Detect which cell encompasses the target text, then output its [X, Y] center coordinate. 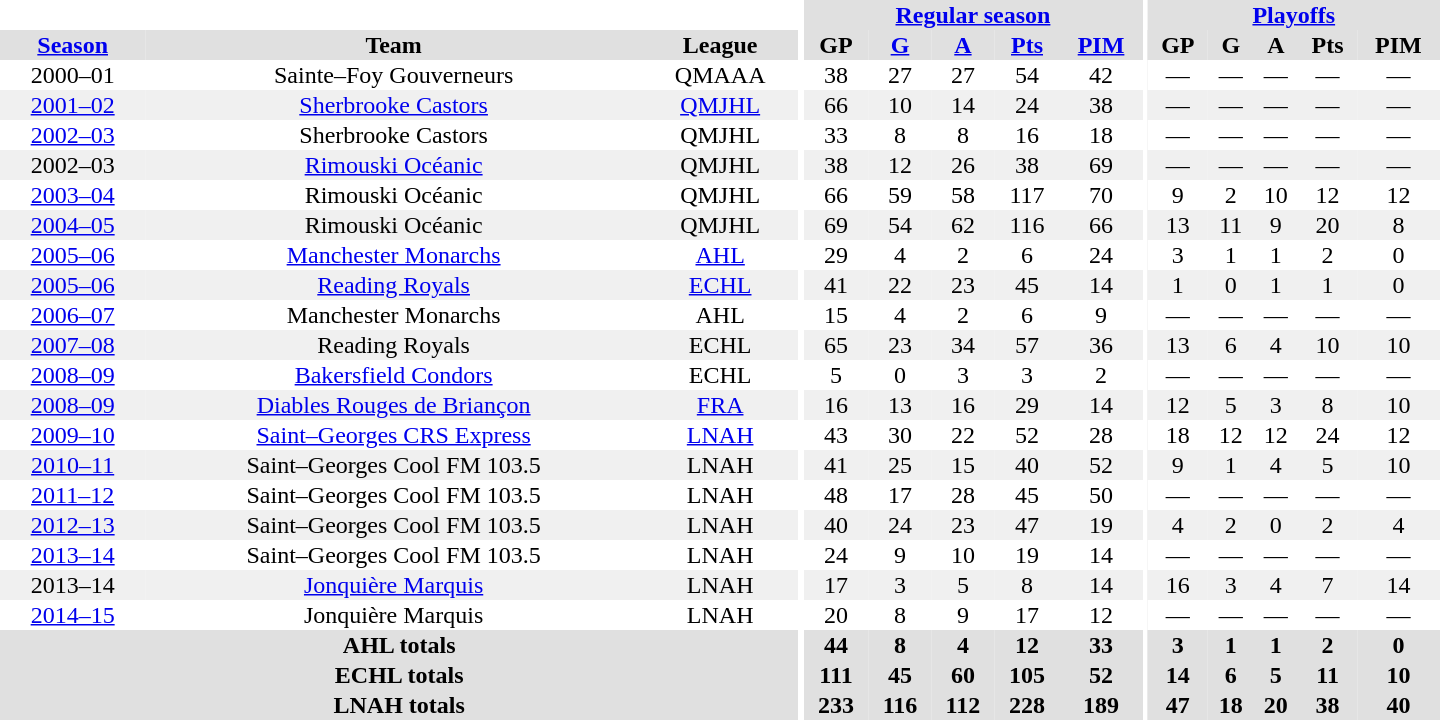
2014–15 [72, 615]
62 [962, 225]
112 [962, 705]
ECHL totals [399, 675]
2011–12 [72, 495]
Playoffs [1294, 15]
70 [1102, 195]
Diables Rouges de Briançon [394, 405]
43 [836, 435]
233 [836, 705]
Season [72, 45]
58 [962, 195]
QMAAA [720, 75]
League [720, 45]
AHL totals [399, 645]
48 [836, 495]
59 [900, 195]
60 [962, 675]
111 [836, 675]
228 [1026, 705]
2007–08 [72, 345]
Team [394, 45]
34 [962, 345]
189 [1102, 705]
26 [962, 165]
Bakersfield Condors [394, 375]
2001–02 [72, 105]
2004–05 [72, 225]
7 [1327, 585]
Saint–Georges CRS Express [394, 435]
2006–07 [72, 315]
57 [1026, 345]
44 [836, 645]
117 [1026, 195]
2003–04 [72, 195]
105 [1026, 675]
2009–10 [72, 435]
25 [900, 465]
50 [1102, 495]
FRA [720, 405]
2000–01 [72, 75]
Sainte–Foy Gouverneurs [394, 75]
2012–13 [72, 525]
LNAH totals [399, 705]
Regular season [972, 15]
30 [900, 435]
36 [1102, 345]
65 [836, 345]
42 [1102, 75]
2010–11 [72, 465]
